Output the [X, Y] coordinate of the center of the cell containing the given text.  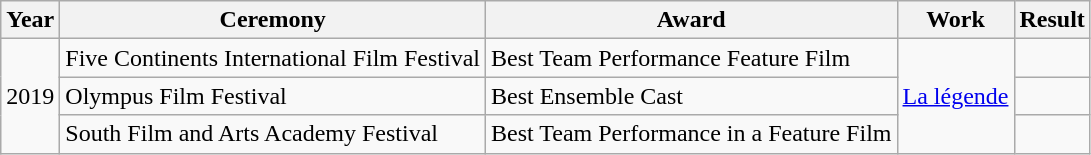
Five Continents International Film Festival [273, 58]
2019 [30, 96]
Best Ensemble Cast [692, 96]
Award [692, 20]
Result [1052, 20]
Olympus Film Festival [273, 96]
Year [30, 20]
South Film and Arts Academy Festival [273, 134]
Best Team Performance in a Feature Film [692, 134]
La légende [956, 96]
Best Team Performance Feature Film [692, 58]
Ceremony [273, 20]
Work [956, 20]
